From the cell containing the given text, extract its center point as [x, y] coordinate. 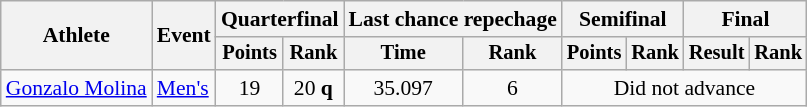
Semifinal [623, 19]
35.097 [404, 88]
6 [512, 88]
Men's [184, 88]
Time [404, 54]
Result [717, 54]
Last chance repechage [453, 19]
Quarterfinal [280, 19]
19 [250, 88]
Did not advance [684, 88]
Gonzalo Molina [76, 88]
Athlete [76, 36]
20 q [313, 88]
Event [184, 36]
Final [746, 19]
